Extract the (X, Y) coordinate from the center of the cell holding the provided text.  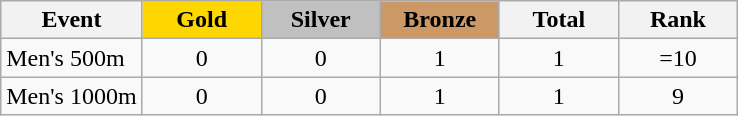
Rank (678, 20)
Bronze (440, 20)
Event (72, 20)
Men's 500m (72, 58)
Gold (202, 20)
Silver (320, 20)
Men's 1000m (72, 96)
Total (558, 20)
9 (678, 96)
=10 (678, 58)
